Provide the (x, y) coordinate of the cell's center where the given text is located.  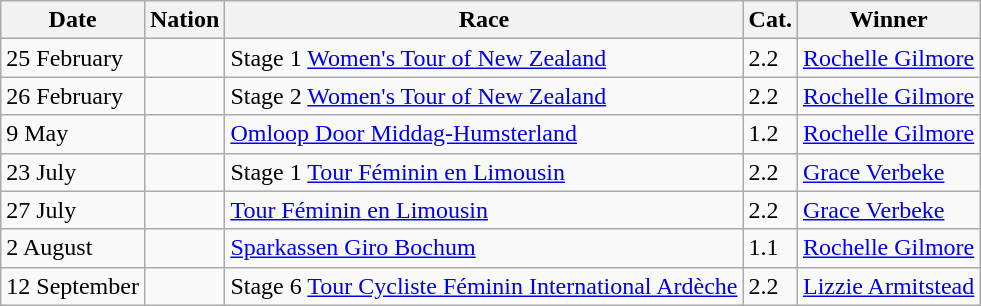
9 May (73, 134)
Stage 2 Women's Tour of New Zealand (484, 96)
26 February (73, 96)
Race (484, 20)
Omloop Door Middag-Humsterland (484, 134)
Lizzie Armitstead (888, 286)
1.2 (770, 134)
23 July (73, 172)
Winner (888, 20)
Date (73, 20)
12 September (73, 286)
Stage 1 Tour Féminin en Limousin (484, 172)
Tour Féminin en Limousin (484, 210)
Sparkassen Giro Bochum (484, 248)
25 February (73, 58)
2 August (73, 248)
1.1 (770, 248)
Cat. (770, 20)
Stage 1 Women's Tour of New Zealand (484, 58)
Nation (184, 20)
Stage 6 Tour Cycliste Féminin International Ardèche (484, 286)
27 July (73, 210)
